From the cell containing the given text, extract its center point as (X, Y) coordinate. 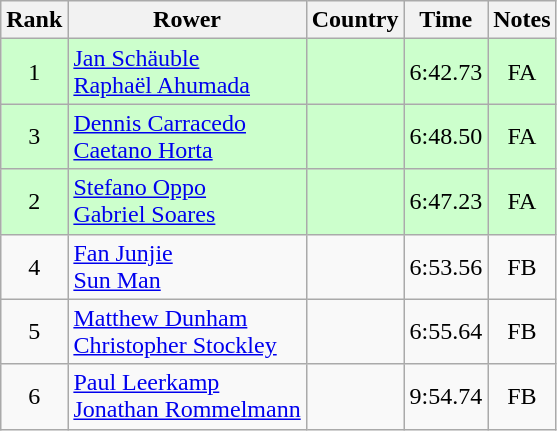
6:47.23 (446, 202)
6:48.50 (446, 136)
Jan SchäubleRaphaël Ahumada (187, 72)
3 (34, 136)
Country (355, 20)
Rank (34, 20)
1 (34, 72)
2 (34, 202)
Stefano OppoGabriel Soares (187, 202)
6:42.73 (446, 72)
Rower (187, 20)
Paul LeerkampJonathan Rommelmann (187, 396)
Dennis CarracedoCaetano Horta (187, 136)
Notes (522, 20)
Fan JunjieSun Man (187, 266)
Time (446, 20)
Matthew DunhamChristopher Stockley (187, 332)
6:55.64 (446, 332)
6:53.56 (446, 266)
6 (34, 396)
9:54.74 (446, 396)
5 (34, 332)
4 (34, 266)
